Locate the cell with the specified text and output its [x, y] center coordinate. 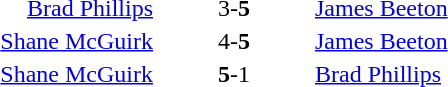
4-5 [234, 41]
